Return (x, y) of the center of cell containing provided text 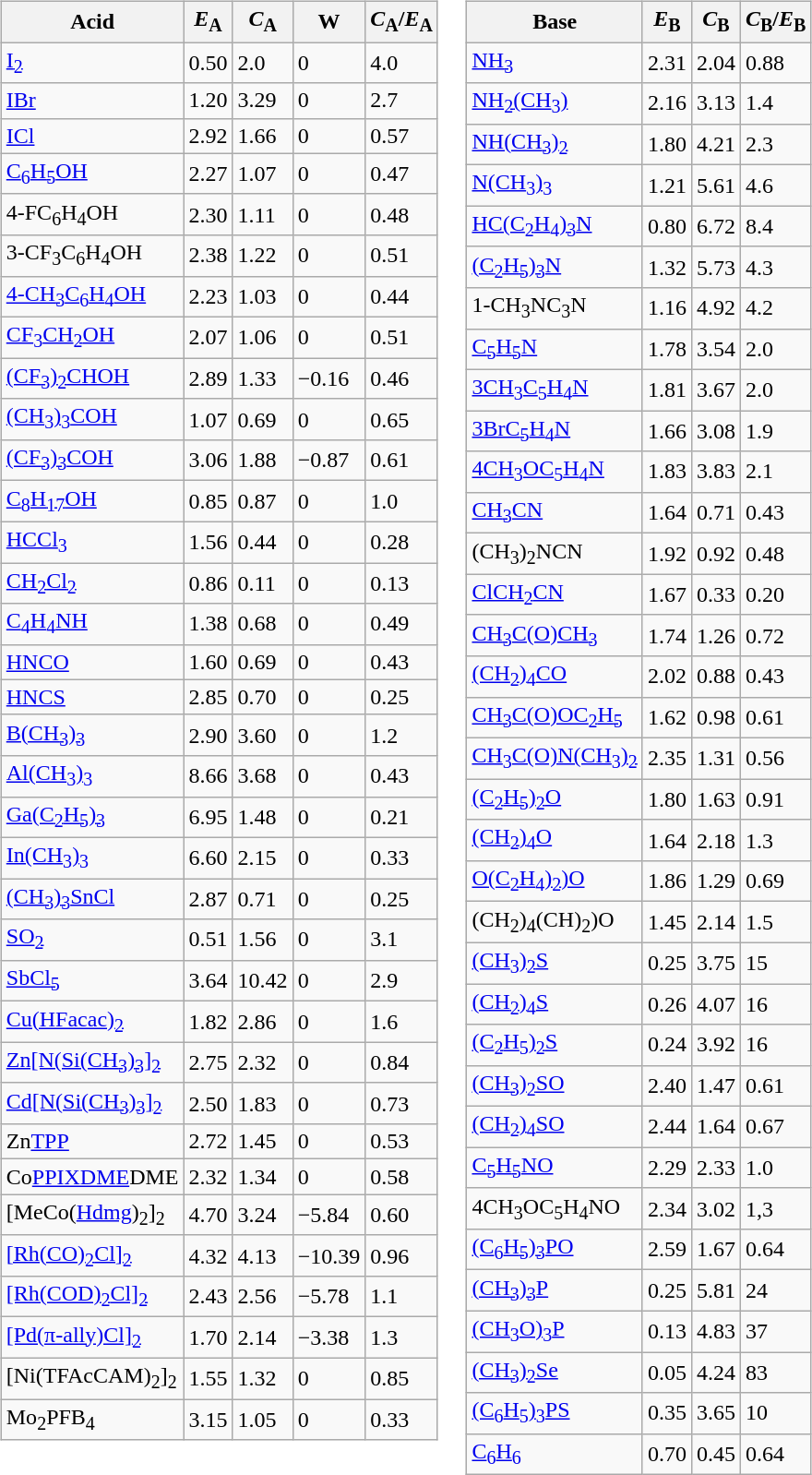
C8H17OH (92, 501)
1.38 (209, 624)
0.80 (666, 226)
−3.38 (328, 1337)
6.60 (209, 857)
1.47 (716, 1085)
0.84 (402, 1062)
1.29 (716, 881)
1.5 (775, 922)
2.3 (775, 144)
Ga(C2H5)3 (92, 817)
2.85 (209, 697)
1.74 (666, 635)
0.46 (402, 378)
4.2 (775, 308)
1.33 (262, 378)
2.9 (402, 980)
0.91 (775, 799)
1,3 (775, 1208)
4.83 (716, 1331)
0.20 (775, 594)
3.08 (716, 431)
0.60 (402, 1215)
0.58 (402, 1177)
24 (775, 1290)
Base (555, 21)
3.65 (716, 1413)
0.21 (402, 817)
37 (775, 1331)
1.82 (209, 1022)
C6H6 (555, 1454)
2.15 (262, 857)
3BrC5H4N (555, 431)
2.04 (716, 63)
5.73 (716, 267)
1.21 (666, 186)
4.92 (716, 308)
4CH3OC5H4NO (555, 1208)
3.68 (262, 776)
Cd[N(Si(CH3)3]2 (92, 1103)
15 (775, 963)
IBr (92, 101)
[Rh(CO)2Cl]2 (92, 1255)
HNCS (92, 697)
83 (775, 1373)
CH3C(O)CH3 (555, 635)
1.2 (402, 735)
[Rh(COD)2Cl]2 (92, 1297)
1.86 (666, 881)
2.38 (209, 256)
0.68 (262, 624)
0.05 (666, 1373)
1.70 (209, 1337)
8.4 (775, 226)
1.31 (716, 758)
SO2 (92, 940)
−10.39 (328, 1255)
(CH3)2NCN (555, 554)
(C2H5)2S (555, 1045)
1.48 (262, 817)
C5H5NO (555, 1168)
1.16 (666, 308)
Al(CH3)3 (92, 776)
N(CH3)3 (555, 186)
2.59 (666, 1250)
(C2H5)2O (555, 799)
(C6H5)3PO (555, 1250)
2.02 (666, 677)
Acid (92, 21)
EB (666, 21)
HNCO (92, 662)
1.81 (666, 390)
0.65 (402, 419)
3.92 (716, 1045)
NH(CH3)2 (555, 144)
4.6 (775, 186)
[Pd(π-ally)Cl]2 (92, 1337)
1.06 (262, 337)
(CH3)2S (555, 963)
C5H5N (555, 349)
1.1 (402, 1297)
(CH3O)3P (555, 1331)
CH3CN (555, 512)
CH2Cl2 (92, 583)
2.23 (209, 296)
10.42 (262, 980)
2.18 (716, 840)
0.47 (402, 174)
3.29 (262, 101)
1.11 (262, 214)
4-CH3C6H4OH (92, 296)
1.62 (666, 717)
CH3C(O)OC2H5 (555, 717)
1.20 (209, 101)
(CH2)4S (555, 1004)
4.3 (775, 267)
2.40 (666, 1085)
0.87 (262, 501)
[Ni(TFAcCAM)2]2 (92, 1378)
CoPPIXDMEDME (92, 1177)
(CH2)4CO (555, 677)
2.33 (716, 1168)
0.45 (716, 1454)
4.07 (716, 1004)
2.30 (209, 214)
CA (262, 21)
2.34 (666, 1208)
ICl (92, 136)
1.6 (402, 1022)
10 (775, 1413)
NH3 (555, 63)
−0.87 (328, 460)
EA (209, 21)
2.7 (402, 101)
Cu(HFacac)2 (92, 1022)
2.50 (209, 1103)
0.86 (209, 583)
0.11 (262, 583)
2.90 (209, 735)
4.24 (716, 1373)
(CF3)3COH (92, 460)
SbCl5 (92, 980)
CA/EA (402, 21)
2.92 (209, 136)
0.92 (716, 554)
Zn[N(Si(CH3)3]2 (92, 1062)
(CH3)2Se (555, 1373)
2.44 (666, 1127)
0.50 (209, 63)
(CH3)3P (555, 1290)
ClCH2CN (555, 594)
(CH3)3COH (92, 419)
0.96 (402, 1255)
ZnTPP (92, 1142)
CB (716, 21)
(CH2)4SO (555, 1127)
5.61 (716, 186)
4.13 (262, 1255)
0.67 (775, 1127)
(CH3)3SnCl (92, 899)
3-CF3C6H4OH (92, 256)
1.60 (209, 662)
2.07 (209, 337)
4.70 (209, 1215)
8.66 (209, 776)
1.05 (262, 1420)
(C6H5)3PS (555, 1413)
0.53 (402, 1142)
6.72 (716, 226)
3.06 (209, 460)
3CH3C5H4N (555, 390)
0.98 (716, 717)
(CH2)4O (555, 840)
3.64 (209, 980)
2.27 (209, 174)
B(CH3)3 (92, 735)
0.56 (775, 758)
I2 (92, 63)
1.4 (775, 103)
(CH2)4(CH)2)O (555, 922)
3.15 (209, 1420)
CB/EB (775, 21)
HC(C2H4)3N (555, 226)
6.95 (209, 817)
2.72 (209, 1142)
2.56 (262, 1297)
3.75 (716, 963)
2.43 (209, 1297)
Mo2PFB4 (92, 1420)
NH2(CH3) (555, 103)
2.1 (775, 472)
2.29 (666, 1168)
[MeCo(Hdmg)2]2 (92, 1215)
2.87 (209, 899)
2.31 (666, 63)
0.73 (402, 1103)
−5.78 (328, 1297)
1.88 (262, 460)
CH3C(O)N(CH3)2 (555, 758)
0.28 (402, 542)
3.54 (716, 349)
1.78 (666, 349)
(C2H5)3N (555, 267)
4.0 (402, 63)
1.55 (209, 1378)
0.35 (666, 1413)
−0.16 (328, 378)
0.24 (666, 1045)
W (328, 21)
2.35 (666, 758)
1.63 (716, 799)
0.72 (775, 635)
1.26 (716, 635)
3.60 (262, 735)
3.1 (402, 940)
3.13 (716, 103)
5.81 (716, 1290)
O(C2H4)2)O (555, 881)
4.32 (209, 1255)
4.21 (716, 144)
1.92 (666, 554)
3.02 (716, 1208)
HCCl3 (92, 542)
(CH3)2SO (555, 1085)
1.03 (262, 296)
1-CH3NC3N (555, 308)
3.67 (716, 390)
2.89 (209, 378)
1.34 (262, 1177)
CF3CH2OH (92, 337)
In(CH3)3 (92, 857)
3.24 (262, 1215)
3.83 (716, 472)
4-FC6H4OH (92, 214)
1.9 (775, 431)
0.49 (402, 624)
(CF3)2CHOH (92, 378)
2.16 (666, 103)
2.75 (209, 1062)
C4H4NH (92, 624)
2.86 (262, 1022)
C6H5OH (92, 174)
0.57 (402, 136)
−5.84 (328, 1215)
0.26 (666, 1004)
4CH3OC5H4N (555, 472)
1.22 (262, 256)
